Output the [X, Y] coordinate of the center of the cell containing the given text.  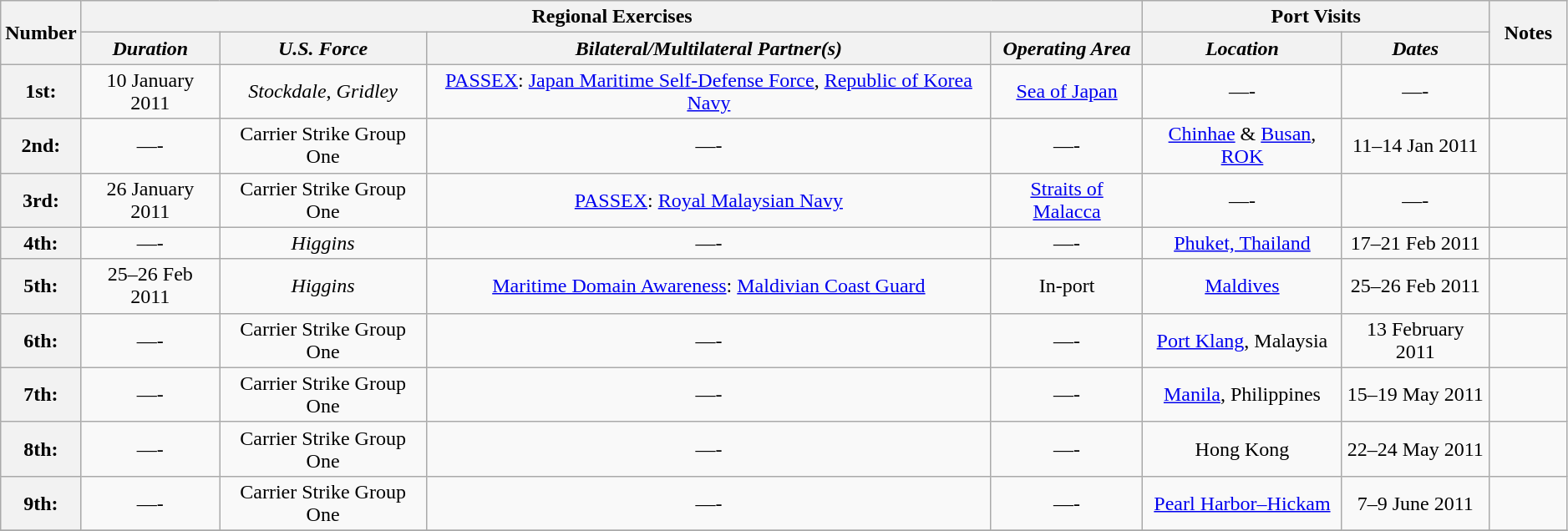
U.S. Force [322, 48]
Straits of Malacca [1067, 200]
Manila, Philippines [1242, 394]
Notes [1529, 33]
7th: [41, 394]
1st: [41, 92]
Port Klang, Malaysia [1242, 341]
Dates [1415, 48]
PASSEX: Royal Malaysian Navy [708, 200]
Sea of Japan [1067, 92]
2nd: [41, 145]
Duration [150, 48]
Maritime Domain Awareness: Maldivian Coast Guard [708, 286]
10 January 2011 [150, 92]
In-port [1067, 286]
Operating Area [1067, 48]
5th: [41, 286]
Hong Kong [1242, 449]
22–24 May 2011 [1415, 449]
Location [1242, 48]
6th: [41, 341]
Regional Exercises [611, 17]
7–9 June 2011 [1415, 503]
Phuket, Thailand [1242, 243]
11–14 Jan 2011 [1415, 145]
PASSEX: Japan Maritime Self-Defense Force, Republic of Korea Navy [708, 92]
15–19 May 2011 [1415, 394]
17–21 Feb 2011 [1415, 243]
Stockdale, Gridley [322, 92]
4th: [41, 243]
Chinhae & Busan, ROK [1242, 145]
9th: [41, 503]
8th: [41, 449]
Number [41, 33]
3rd: [41, 200]
Port Visits [1317, 17]
13 February 2011 [1415, 341]
26 January 2011 [150, 200]
Bilateral/Multilateral Partner(s) [708, 48]
Maldives [1242, 286]
Pearl Harbor–Hickam [1242, 503]
